Extract the [X, Y] coordinate from the center of the cell holding the provided text.  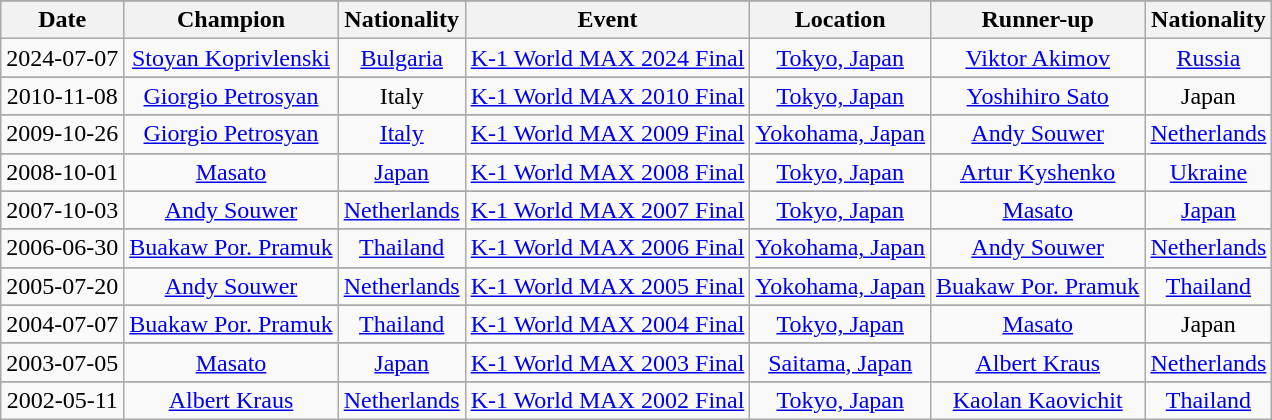
Bulgaria [402, 58]
K-1 World MAX 2007 Final [608, 210]
Stoyan Koprivlenski [231, 58]
Russia [1208, 58]
Saitama, Japan [840, 362]
2002-05-11 [62, 400]
Artur Kyshenko [1038, 172]
Yoshihiro Sato [1038, 96]
2006-06-30 [62, 248]
2004-07-07 [62, 324]
K-1 World MAX 2005 Final [608, 286]
2024-07-07 [62, 58]
Champion [231, 20]
2008-10-01 [62, 172]
K-1 World MAX 2004 Final [608, 324]
2005-07-20 [62, 286]
K-1 World MAX 2008 Final [608, 172]
2009-10-26 [62, 134]
Kaolan Kaovichit [1038, 400]
K-1 World MAX 2002 Final [608, 400]
Date [62, 20]
Location [840, 20]
K-1 World MAX 2006 Final [608, 248]
2010-11-08 [62, 96]
2007-10-03 [62, 210]
K-1 World MAX 2003 Final [608, 362]
K-1 World MAX 2009 Final [608, 134]
K-1 World MAX 2010 Final [608, 96]
Ukraine [1208, 172]
K-1 World MAX 2024 Final [608, 58]
2003-07-05 [62, 362]
Viktor Akimov [1038, 58]
Runner-up [1038, 20]
Event [608, 20]
